Determine the (x, y) coordinate at the center of the cell enclosing the given text.  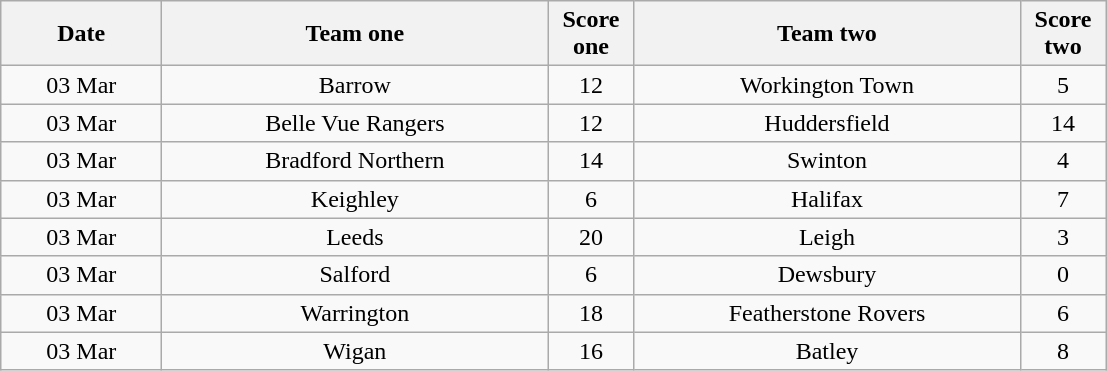
Salford (355, 275)
Belle Vue Rangers (355, 123)
Bradford Northern (355, 161)
Batley (827, 351)
16 (591, 351)
Team one (355, 34)
Score two (1063, 34)
3 (1063, 237)
Halifax (827, 199)
0 (1063, 275)
Team two (827, 34)
Huddersfield (827, 123)
4 (1063, 161)
Featherstone Rovers (827, 313)
Dewsbury (827, 275)
Workington Town (827, 85)
Leigh (827, 237)
Wigan (355, 351)
Swinton (827, 161)
Barrow (355, 85)
Date (82, 34)
Score one (591, 34)
8 (1063, 351)
18 (591, 313)
7 (1063, 199)
20 (591, 237)
Leeds (355, 237)
Keighley (355, 199)
5 (1063, 85)
Warrington (355, 313)
